From the cell containing the given text, extract its center point as (X, Y) coordinate. 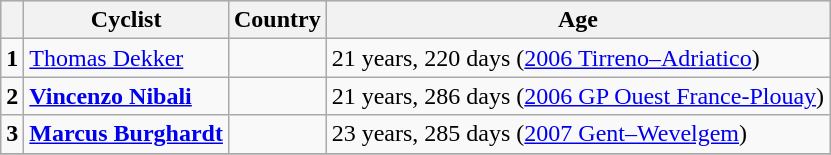
3 (12, 134)
21 years, 220 days (2006 Tirreno–Adriatico) (578, 58)
Vincenzo Nibali (126, 96)
Thomas Dekker (126, 58)
23 years, 285 days (2007 Gent–Wevelgem) (578, 134)
Age (578, 20)
Cyclist (126, 20)
2 (12, 96)
Marcus Burghardt (126, 134)
1 (12, 58)
Country (277, 20)
21 years, 286 days (2006 GP Ouest France-Plouay) (578, 96)
